Extract the [x, y] coordinate from the center of the cell holding the provided text.  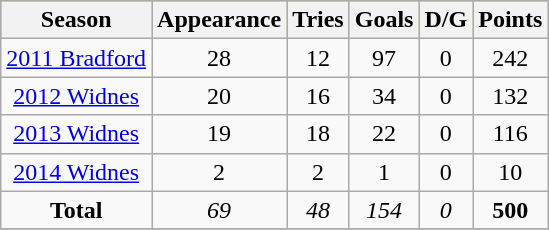
D/G [446, 20]
18 [318, 134]
242 [510, 58]
97 [384, 58]
154 [384, 210]
Appearance [220, 20]
34 [384, 96]
Season [76, 20]
132 [510, 96]
69 [220, 210]
116 [510, 134]
19 [220, 134]
2011 Bradford [76, 58]
Points [510, 20]
2012 Widnes [76, 96]
10 [510, 172]
12 [318, 58]
Total [76, 210]
22 [384, 134]
28 [220, 58]
Goals [384, 20]
48 [318, 210]
Tries [318, 20]
16 [318, 96]
500 [510, 210]
2013 Widnes [76, 134]
2014 Widnes [76, 172]
20 [220, 96]
1 [384, 172]
